For the text-containing cell, return its midpoint in (X, Y) coordinate format. 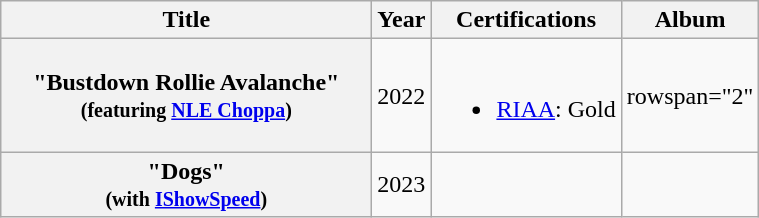
RIAA: Gold (526, 96)
Certifications (526, 20)
Album (690, 20)
"Dogs"(with IShowSpeed) (186, 184)
"Bustdown Rollie Avalanche"(featuring NLE Choppa) (186, 96)
Title (186, 20)
2023 (402, 184)
Year (402, 20)
2022 (402, 96)
rowspan="2" (690, 96)
